Capture the cell that displays the provided text and extract its (X, Y) central coordinate. 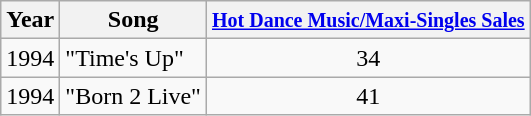
Song (134, 20)
"Time's Up" (134, 58)
Hot Dance Music/Maxi-Singles Sales (368, 20)
Year (30, 20)
41 (368, 96)
"Born 2 Live" (134, 96)
34 (368, 58)
